Search for the cell housing the specified text and yield its [X, Y] center coordinate. 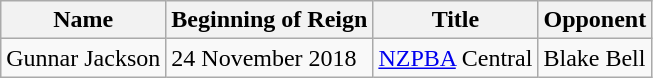
Blake Bell [595, 58]
NZPBA Central [456, 58]
Gunnar Jackson [84, 58]
Title [456, 20]
Opponent [595, 20]
Name [84, 20]
Beginning of Reign [270, 20]
24 November 2018 [270, 58]
